Scan for the cell matching the given text and deliver its (x, y) coordinate at center. 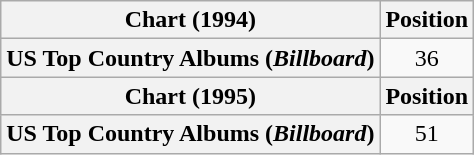
Chart (1994) (190, 20)
51 (427, 134)
Chart (1995) (190, 96)
36 (427, 58)
